Find where the given text appears and provide that cell's center as [X, Y] coordinate. 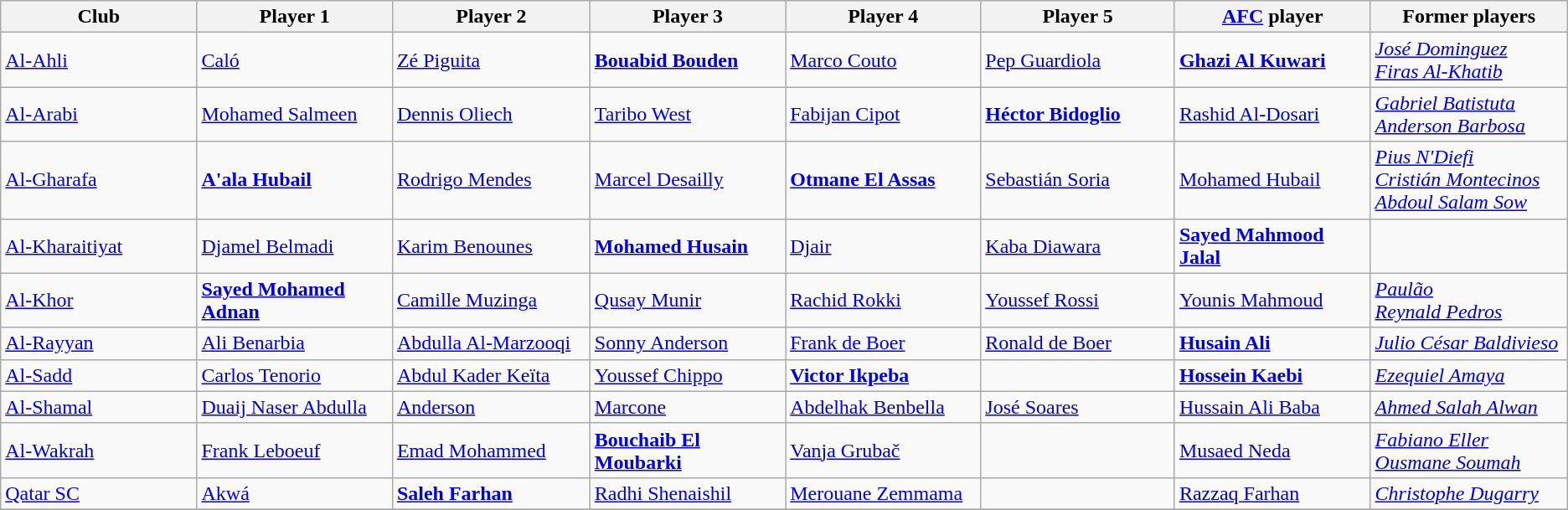
Frank de Boer [883, 343]
Christophe Dugarry [1469, 493]
Marcel Desailly [687, 180]
Abdul Kader Keïta [491, 375]
Player 2 [491, 17]
Otmane El Assas [883, 180]
Hossein Kaebi [1272, 375]
Player 5 [1078, 17]
Former players [1469, 17]
Gabriel Batistuta Anderson Barbosa [1469, 114]
Abdulla Al-Marzooqi [491, 343]
Rodrigo Mendes [491, 180]
Mohamed Salmeen [295, 114]
Ghazi Al Kuwari [1272, 60]
Taribo West [687, 114]
Karim Benounes [491, 246]
Ezequiel Amaya [1469, 375]
Al-Ahli [99, 60]
Merouane Zemmama [883, 493]
AFC player [1272, 17]
Al-Shamal [99, 407]
Ali Benarbia [295, 343]
Sebastián Soria [1078, 180]
Sonny Anderson [687, 343]
Djamel Belmadi [295, 246]
Bouchaib El Moubarki [687, 451]
Fabiano Eller Ousmane Soumah [1469, 451]
Duaij Naser Abdulla [295, 407]
Ronald de Boer [1078, 343]
Marco Couto [883, 60]
Youssef Rossi [1078, 300]
José Dominguez Firas Al-Khatib [1469, 60]
Frank Leboeuf [295, 451]
Saleh Farhan [491, 493]
Paulão Reynald Pedros [1469, 300]
Emad Mohammed [491, 451]
Player 4 [883, 17]
Rachid Rokki [883, 300]
Youssef Chippo [687, 375]
Qusay Munir [687, 300]
Al-Gharafa [99, 180]
Al-Rayyan [99, 343]
Al-Wakrah [99, 451]
Hussain Ali Baba [1272, 407]
Bouabid Bouden [687, 60]
Mohamed Husain [687, 246]
Djair [883, 246]
Mohamed Hubail [1272, 180]
Héctor Bidoglio [1078, 114]
Younis Mahmoud [1272, 300]
Fabijan Cipot [883, 114]
Vanja Grubač [883, 451]
Club [99, 17]
Caló [295, 60]
Dennis Oliech [491, 114]
Pius N'Diefi Cristián Montecinos Abdoul Salam Sow [1469, 180]
Al-Khor [99, 300]
Musaed Neda [1272, 451]
Marcone [687, 407]
Ahmed Salah Alwan [1469, 407]
Rashid Al-Dosari [1272, 114]
Kaba Diawara [1078, 246]
Zé Piguita [491, 60]
Al-Sadd [99, 375]
Pep Guardiola [1078, 60]
Anderson [491, 407]
Abdelhak Benbella [883, 407]
Radhi Shenaishil [687, 493]
José Soares [1078, 407]
Akwá [295, 493]
Al-Kharaitiyat [99, 246]
Player 3 [687, 17]
Victor Ikpeba [883, 375]
Julio César Baldivieso [1469, 343]
Razzaq Farhan [1272, 493]
Carlos Tenorio [295, 375]
Husain Ali [1272, 343]
Sayed Mahmood Jalal [1272, 246]
Player 1 [295, 17]
Sayed Mohamed Adnan [295, 300]
A'ala Hubail [295, 180]
Al-Arabi [99, 114]
Qatar SC [99, 493]
Camille Muzinga [491, 300]
